Return the [x, y] coordinate for the center point of the cell that contains the specified text.  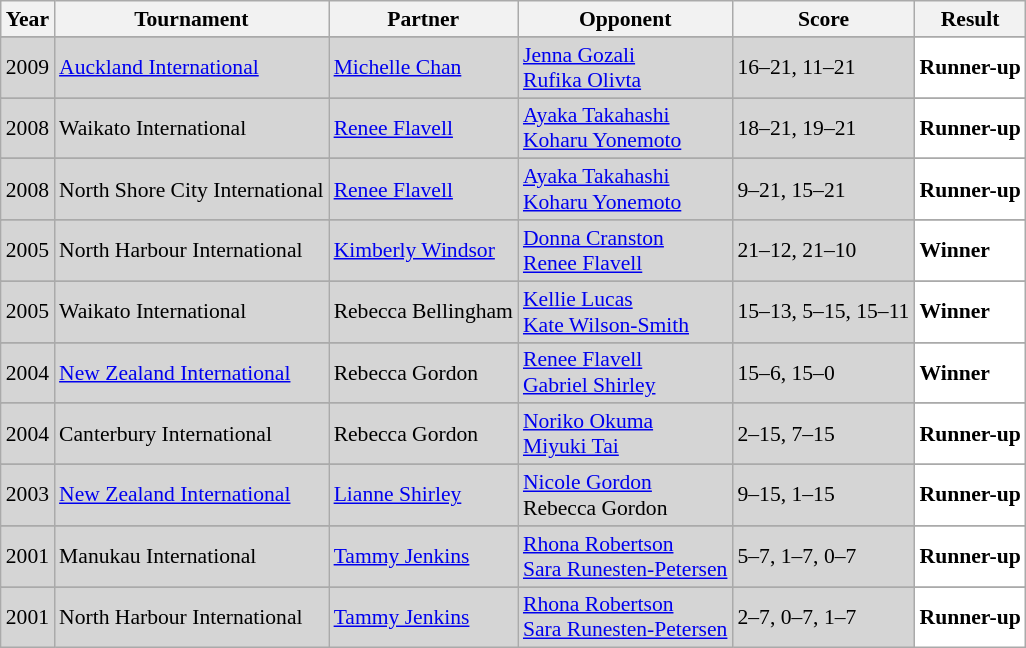
2003 [28, 496]
Auckland International [192, 68]
Partner [424, 19]
5–7, 1–7, 0–7 [823, 556]
Opponent [626, 19]
Result [970, 19]
15–6, 15–0 [823, 372]
Lianne Shirley [424, 496]
Rebecca Bellingham [424, 312]
15–13, 5–15, 15–11 [823, 312]
Noriko Okuma Miyuki Tai [626, 434]
Michelle Chan [424, 68]
Tournament [192, 19]
Manukau International [192, 556]
16–21, 11–21 [823, 68]
2–15, 7–15 [823, 434]
Renee Flavell Gabriel Shirley [626, 372]
Kimberly Windsor [424, 250]
Nicole Gordon Rebecca Gordon [626, 496]
9–15, 1–15 [823, 496]
18–21, 19–21 [823, 128]
Canterbury International [192, 434]
9–21, 15–21 [823, 190]
Donna Cranston Renee Flavell [626, 250]
2–7, 0–7, 1–7 [823, 618]
2009 [28, 68]
Score [823, 19]
North Shore City International [192, 190]
Kellie Lucas Kate Wilson-Smith [626, 312]
Jenna Gozali Rufika Olivta [626, 68]
21–12, 21–10 [823, 250]
Year [28, 19]
